Locate the cell with the specified text and output its (x, y) center coordinate. 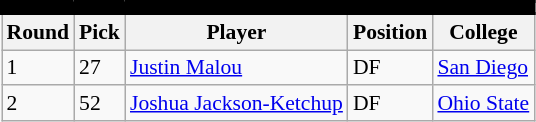
27 (100, 68)
Joshua Jackson-Ketchup (236, 104)
52 (100, 104)
Pick (100, 32)
San Diego (483, 68)
Ohio State (483, 104)
Player (236, 32)
2 (38, 104)
1 (38, 68)
Justin Malou (236, 68)
Round (38, 32)
College (483, 32)
Position (390, 32)
